From the cell containing the given text, extract its center point as [x, y] coordinate. 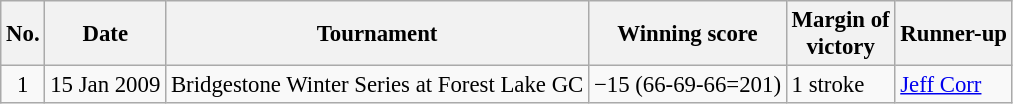
−15 (66-69-66=201) [688, 85]
Jeff Corr [954, 85]
Margin ofvictory [840, 34]
15 Jan 2009 [106, 85]
Winning score [688, 34]
No. [23, 34]
1 [23, 85]
Date [106, 34]
Runner-up [954, 34]
Bridgestone Winter Series at Forest Lake GC [378, 85]
Tournament [378, 34]
1 stroke [840, 85]
